Determine the [X, Y] coordinate at the center of the cell enclosing the given text.  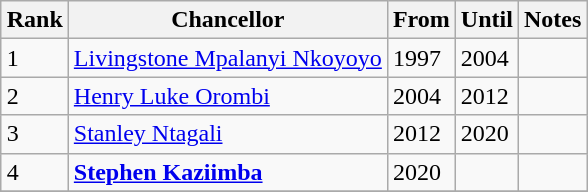
4 [34, 172]
Notes [552, 20]
Rank [34, 20]
Livingstone Mpalanyi Nkoyoyo [228, 58]
1 [34, 58]
Henry Luke Orombi [228, 96]
2 [34, 96]
Chancellor [228, 20]
Stephen Kaziimba [228, 172]
Until [486, 20]
1997 [421, 58]
Stanley Ntagali [228, 134]
From [421, 20]
3 [34, 134]
